From the cell containing the given text, extract its center point as [x, y] coordinate. 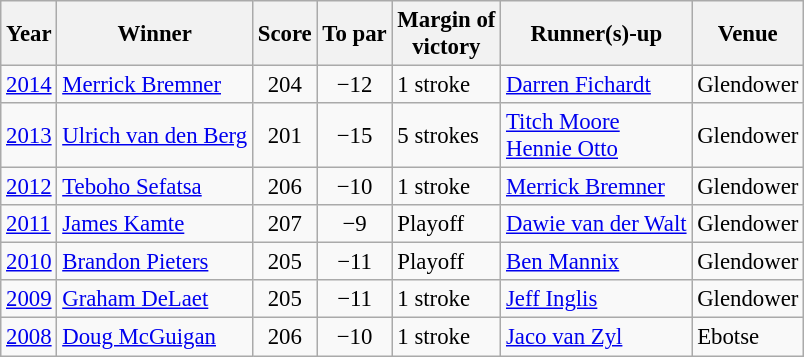
2008 [29, 337]
2012 [29, 187]
Margin ofvictory [446, 34]
−15 [354, 136]
Winner [155, 34]
5 strokes [446, 136]
Darren Fichardt [596, 85]
Ebotse [748, 337]
Teboho Sefatsa [155, 187]
2011 [29, 224]
2010 [29, 262]
Jeff Inglis [596, 299]
To par [354, 34]
Jaco van Zyl [596, 337]
Score [284, 34]
Doug McGuigan [155, 337]
207 [284, 224]
James Kamte [155, 224]
201 [284, 136]
−12 [354, 85]
Ulrich van den Berg [155, 136]
Dawie van der Walt [596, 224]
Brandon Pieters [155, 262]
Ben Mannix [596, 262]
2013 [29, 136]
Runner(s)-up [596, 34]
2009 [29, 299]
204 [284, 85]
−9 [354, 224]
Year [29, 34]
Graham DeLaet [155, 299]
2014 [29, 85]
Venue [748, 34]
Titch Moore Hennie Otto [596, 136]
